Identify which cell holds the provided text, then report its (X, Y) central coordinate. 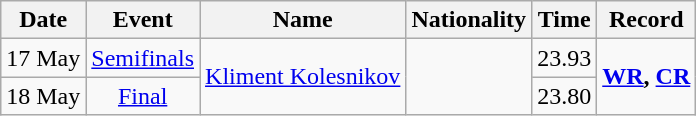
WR, CR (646, 77)
Nationality (469, 20)
Event (143, 20)
Final (143, 96)
Time (564, 20)
23.80 (564, 96)
18 May (44, 96)
Kliment Kolesnikov (303, 77)
Name (303, 20)
Semifinals (143, 58)
Record (646, 20)
Date (44, 20)
17 May (44, 58)
23.93 (564, 58)
